Output the (X, Y) coordinate of the center of the cell containing the given text.  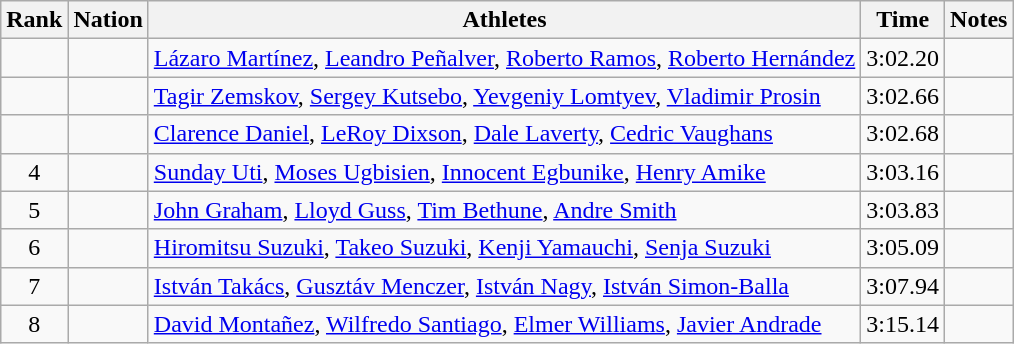
3:05.09 (903, 248)
7 (34, 286)
3:02.68 (903, 134)
Rank (34, 20)
Sunday Uti, Moses Ugbisien, Innocent Egbunike, Henry Amike (504, 172)
István Takács, Gusztáv Menczer, István Nagy, István Simon-Balla (504, 286)
6 (34, 248)
David Montañez, Wilfredo Santiago, Elmer Williams, Javier Andrade (504, 324)
John Graham, Lloyd Guss, Tim Bethune, Andre Smith (504, 210)
3:02.66 (903, 96)
3:15.14 (903, 324)
Time (903, 20)
Lázaro Martínez, Leandro Peñalver, Roberto Ramos, Roberto Hernández (504, 58)
5 (34, 210)
Hiromitsu Suzuki, Takeo Suzuki, Kenji Yamauchi, Senja Suzuki (504, 248)
3:03.16 (903, 172)
8 (34, 324)
Clarence Daniel, LeRoy Dixson, Dale Laverty, Cedric Vaughans (504, 134)
3:03.83 (903, 210)
Notes (979, 20)
4 (34, 172)
3:07.94 (903, 286)
3:02.20 (903, 58)
Tagir Zemskov, Sergey Kutsebo, Yevgeniy Lomtyev, Vladimir Prosin (504, 96)
Nation (108, 20)
Athletes (504, 20)
